Return (x, y) of the center of cell containing provided text 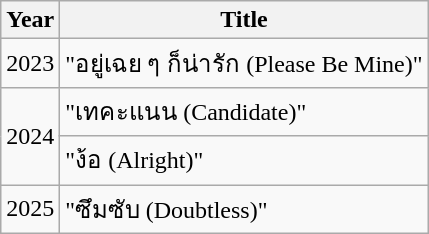
2025 (30, 208)
"ซึมซับ (Doubtless)" (244, 208)
"อยู่เฉย ๆ ก็น่ารัก (Please Be Mine)" (244, 64)
"เทคะแนน (Candidate)" (244, 112)
2024 (30, 136)
Year (30, 20)
2023 (30, 64)
Title (244, 20)
"ง้อ (Alright)" (244, 160)
